Extract the [x, y] coordinate from the center of the cell holding the provided text.  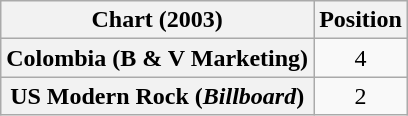
2 [361, 96]
Colombia (B & V Marketing) [158, 58]
4 [361, 58]
US Modern Rock (Billboard) [158, 96]
Chart (2003) [158, 20]
Position [361, 20]
